Search for the cell housing the specified text and yield its [X, Y] center coordinate. 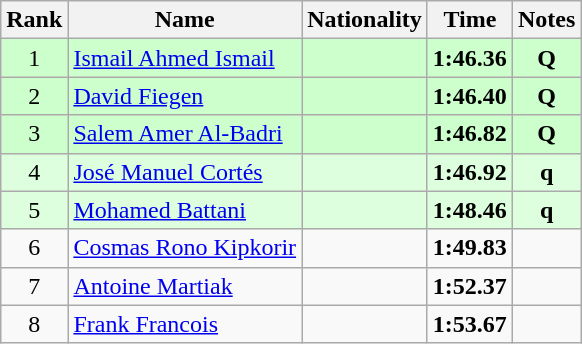
1:49.83 [470, 248]
1:52.37 [470, 286]
Notes [546, 20]
8 [34, 324]
1 [34, 58]
Antoine Martiak [185, 286]
1:48.46 [470, 210]
2 [34, 96]
3 [34, 134]
1:46.92 [470, 172]
Rank [34, 20]
5 [34, 210]
7 [34, 286]
1:46.40 [470, 96]
Time [470, 20]
David Fiegen [185, 96]
Mohamed Battani [185, 210]
1:53.67 [470, 324]
4 [34, 172]
1:46.82 [470, 134]
Nationality [365, 20]
Salem Amer Al-Badri [185, 134]
Ismail Ahmed Ismail [185, 58]
Name [185, 20]
José Manuel Cortés [185, 172]
1:46.36 [470, 58]
Cosmas Rono Kipkorir [185, 248]
Frank Francois [185, 324]
6 [34, 248]
